Determine the (X, Y) coordinate at the center of the cell enclosing the given text.  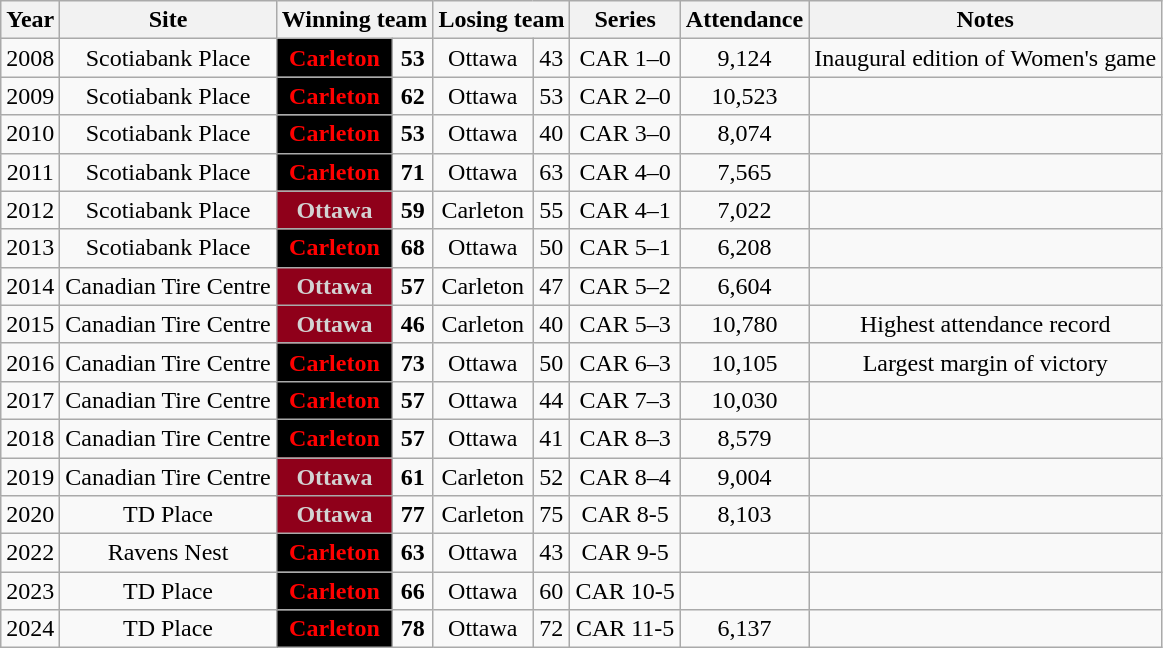
68 (413, 248)
52 (552, 477)
Inaugural edition of Women's game (986, 58)
72 (552, 629)
59 (413, 210)
CAR 1–0 (625, 58)
10,105 (744, 362)
Largest margin of victory (986, 362)
CAR 4–1 (625, 210)
2011 (30, 172)
2015 (30, 324)
77 (413, 515)
2022 (30, 553)
2019 (30, 477)
41 (552, 438)
71 (413, 172)
Winning team (354, 20)
7,565 (744, 172)
60 (552, 591)
6,604 (744, 286)
CAR 9-5 (625, 553)
Attendance (744, 20)
CAR 6–3 (625, 362)
2008 (30, 58)
CAR 4–0 (625, 172)
75 (552, 515)
9,124 (744, 58)
CAR 2–0 (625, 96)
Site (168, 20)
62 (413, 96)
2024 (30, 629)
8,579 (744, 438)
44 (552, 400)
2020 (30, 515)
7,022 (744, 210)
55 (552, 210)
46 (413, 324)
73 (413, 362)
78 (413, 629)
8,103 (744, 515)
8,074 (744, 134)
2023 (30, 591)
47 (552, 286)
CAR 5–1 (625, 248)
6,208 (744, 248)
6,137 (744, 629)
Year (30, 20)
2017 (30, 400)
10,030 (744, 400)
2010 (30, 134)
2013 (30, 248)
10,780 (744, 324)
CAR 3–0 (625, 134)
2012 (30, 210)
2018 (30, 438)
10,523 (744, 96)
CAR 7–3 (625, 400)
CAR 8-5 (625, 515)
Series (625, 20)
2014 (30, 286)
Losing team (502, 20)
CAR 8–4 (625, 477)
Highest attendance record (986, 324)
Ravens Nest (168, 553)
CAR 5–2 (625, 286)
2016 (30, 362)
66 (413, 591)
9,004 (744, 477)
CAR 5–3 (625, 324)
Notes (986, 20)
CAR 10-5 (625, 591)
61 (413, 477)
CAR 8–3 (625, 438)
CAR 11-5 (625, 629)
2009 (30, 96)
